Search for the cell housing the specified text and yield its (X, Y) center coordinate. 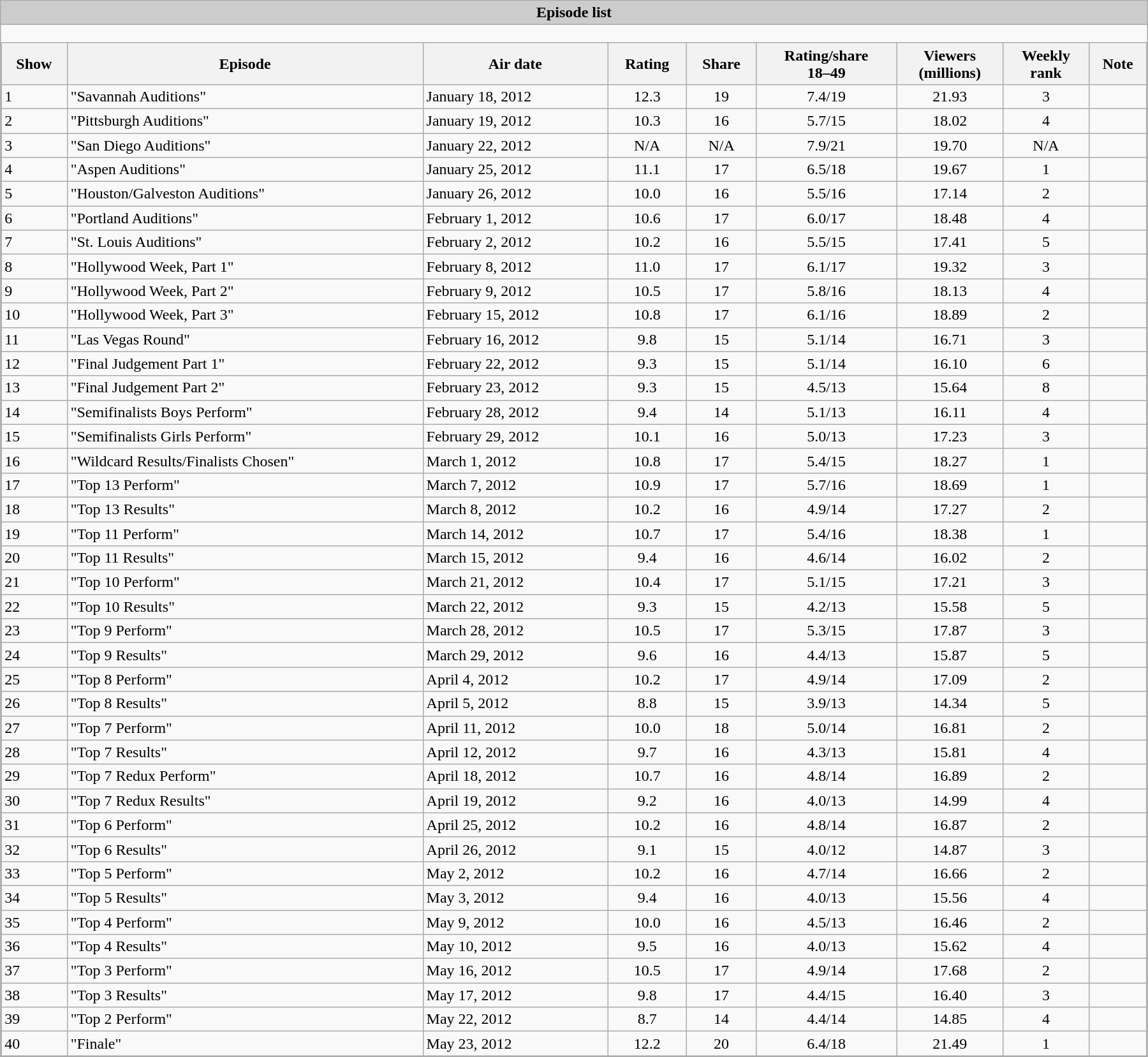
3.9/13 (827, 704)
Share (722, 64)
15.56 (950, 898)
5.7/16 (827, 485)
February 2, 2012 (515, 242)
28 (34, 752)
30 (34, 801)
"Final Judgement Part 1" (245, 364)
"Top 8 Results" (245, 704)
18.69 (950, 485)
5.1/13 (827, 412)
March 1, 2012 (515, 461)
18.48 (950, 218)
March 8, 2012 (515, 509)
11 (34, 339)
17.27 (950, 509)
"Wildcard Results/Finalists Chosen" (245, 461)
5.3/15 (827, 631)
"Top 11 Perform" (245, 534)
15.58 (950, 607)
36 (34, 947)
6.1/17 (827, 267)
9.1 (647, 849)
12 (34, 364)
Rating (647, 64)
"Top 6 Perform" (245, 825)
16.40 (950, 995)
21.93 (950, 96)
12.3 (647, 96)
April 12, 2012 (515, 752)
February 22, 2012 (515, 364)
24 (34, 655)
5.7/15 (827, 121)
April 4, 2012 (515, 679)
5.0/13 (827, 436)
19.70 (950, 145)
10.3 (647, 121)
"Hollywood Week, Part 2" (245, 291)
April 25, 2012 (515, 825)
5.5/15 (827, 242)
May 17, 2012 (515, 995)
18.38 (950, 534)
17.14 (950, 194)
17.41 (950, 242)
17.68 (950, 971)
10.6 (647, 218)
15.81 (950, 752)
"Top 13 Perform" (245, 485)
January 22, 2012 (515, 145)
17.21 (950, 582)
16.71 (950, 339)
21 (34, 582)
"Final Judgement Part 2" (245, 388)
16.87 (950, 825)
May 22, 2012 (515, 1019)
Air date (515, 64)
38 (34, 995)
18.89 (950, 315)
16.02 (950, 558)
May 3, 2012 (515, 898)
11.1 (647, 170)
May 10, 2012 (515, 947)
January 25, 2012 (515, 170)
29 (34, 776)
"Top 3 Perform" (245, 971)
6.0/17 (827, 218)
February 15, 2012 (515, 315)
"Top 7 Redux Results" (245, 801)
40 (34, 1044)
April 11, 2012 (515, 728)
"Top 5 Perform" (245, 873)
7 (34, 242)
April 19, 2012 (515, 801)
5.8/16 (827, 291)
March 29, 2012 (515, 655)
4.0/12 (827, 849)
March 28, 2012 (515, 631)
Viewers(millions) (950, 64)
4.4/15 (827, 995)
May 16, 2012 (515, 971)
23 (34, 631)
18.02 (950, 121)
16.46 (950, 922)
14.87 (950, 849)
16.81 (950, 728)
Episode list (574, 13)
"Hollywood Week, Part 3" (245, 315)
January 26, 2012 (515, 194)
27 (34, 728)
"Semifinalists Boys Perform" (245, 412)
February 28, 2012 (515, 412)
"Top 7 Perform" (245, 728)
"Top 9 Perform" (245, 631)
15.64 (950, 388)
22 (34, 607)
15.87 (950, 655)
8.7 (647, 1019)
4.3/13 (827, 752)
"Finale" (245, 1044)
32 (34, 849)
February 16, 2012 (515, 339)
6.4/18 (827, 1044)
5.1/15 (827, 582)
"Portland Auditions" (245, 218)
"Top 9 Results" (245, 655)
17.87 (950, 631)
10.9 (647, 485)
February 9, 2012 (515, 291)
31 (34, 825)
"Semifinalists Girls Perform" (245, 436)
"Top 10 Results" (245, 607)
April 18, 2012 (515, 776)
Rating/share18–49 (827, 64)
4.4/14 (827, 1019)
19.32 (950, 267)
19.67 (950, 170)
"Top 3 Results" (245, 995)
7.4/19 (827, 96)
10 (34, 315)
14.34 (950, 704)
May 9, 2012 (515, 922)
March 15, 2012 (515, 558)
"Aspen Auditions" (245, 170)
10.1 (647, 436)
14.99 (950, 801)
12.2 (647, 1044)
4.7/14 (827, 873)
14.85 (950, 1019)
17.23 (950, 436)
"Top 2 Perform" (245, 1019)
"Savannah Auditions" (245, 96)
Episode (245, 64)
9 (34, 291)
8.8 (647, 704)
37 (34, 971)
March 7, 2012 (515, 485)
February 23, 2012 (515, 388)
January 18, 2012 (515, 96)
16.66 (950, 873)
5.4/16 (827, 534)
10.4 (647, 582)
"Top 7 Redux Perform" (245, 776)
16.11 (950, 412)
33 (34, 873)
January 19, 2012 (515, 121)
26 (34, 704)
"Pittsburgh Auditions" (245, 121)
March 22, 2012 (515, 607)
7.9/21 (827, 145)
21.49 (950, 1044)
6.1/16 (827, 315)
4.2/13 (827, 607)
18.13 (950, 291)
25 (34, 679)
"Houston/Galveston Auditions" (245, 194)
"Las Vegas Round" (245, 339)
Note (1117, 64)
April 26, 2012 (515, 849)
4.4/13 (827, 655)
5.5/16 (827, 194)
May 2, 2012 (515, 873)
35 (34, 922)
April 5, 2012 (515, 704)
5.0/14 (827, 728)
February 29, 2012 (515, 436)
February 1, 2012 (515, 218)
Show (34, 64)
"San Diego Auditions" (245, 145)
9.5 (647, 947)
39 (34, 1019)
Weeklyrank (1046, 64)
9.6 (647, 655)
11.0 (647, 267)
March 14, 2012 (515, 534)
"Hollywood Week, Part 1" (245, 267)
34 (34, 898)
4.6/14 (827, 558)
13 (34, 388)
"Top 5 Results" (245, 898)
February 8, 2012 (515, 267)
"Top 10 Perform" (245, 582)
18.27 (950, 461)
"Top 7 Results" (245, 752)
9.2 (647, 801)
"St. Louis Auditions" (245, 242)
15.62 (950, 947)
"Top 8 Perform" (245, 679)
5.4/15 (827, 461)
"Top 13 Results" (245, 509)
"Top 6 Results" (245, 849)
17.09 (950, 679)
6.5/18 (827, 170)
May 23, 2012 (515, 1044)
March 21, 2012 (515, 582)
"Top 11 Results" (245, 558)
16.10 (950, 364)
"Top 4 Perform" (245, 922)
16.89 (950, 776)
9.7 (647, 752)
"Top 4 Results" (245, 947)
